Determine the (X, Y) coordinate at the center of the cell enclosing the given text.  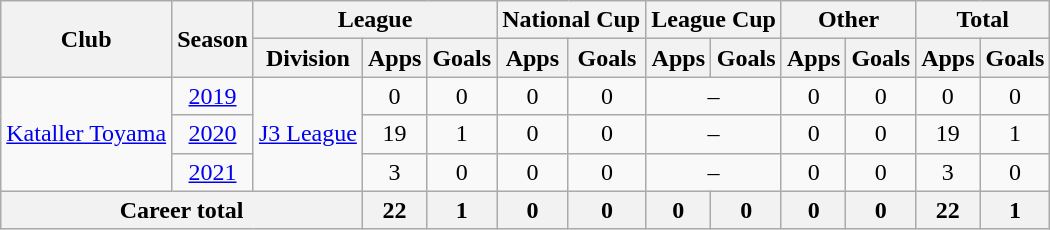
Other (848, 20)
Career total (182, 210)
Division (308, 58)
J3 League (308, 134)
2021 (213, 172)
Total (983, 20)
Season (213, 39)
National Cup (572, 20)
League Cup (714, 20)
Club (86, 39)
2020 (213, 134)
Kataller Toyama (86, 134)
League (374, 20)
2019 (213, 96)
